Scan for the cell matching the given text and deliver its (X, Y) coordinate at center. 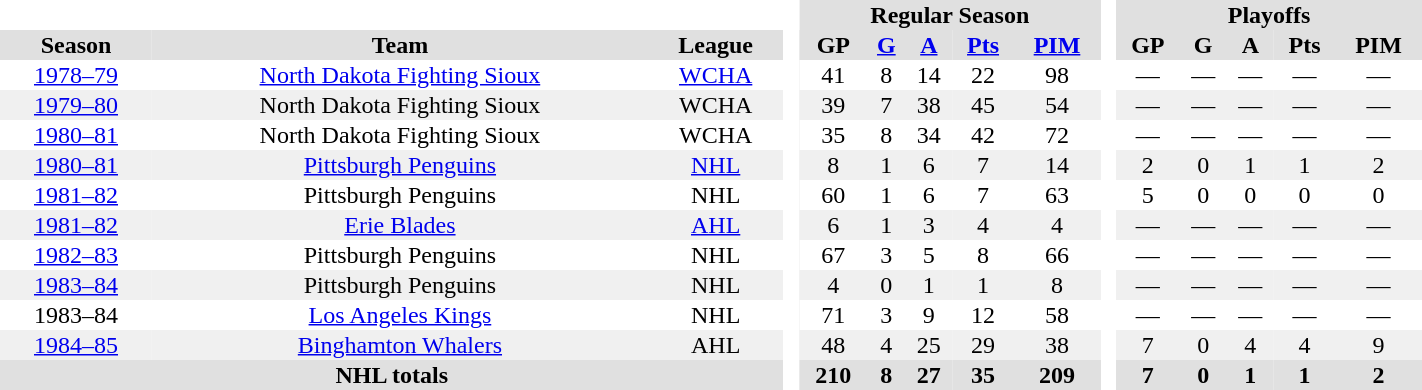
66 (1058, 255)
27 (928, 375)
Erie Blades (400, 225)
Season (76, 45)
1978–79 (76, 75)
34 (928, 135)
41 (833, 75)
22 (982, 75)
210 (833, 375)
1984–85 (76, 345)
39 (833, 105)
12 (982, 315)
63 (1058, 195)
98 (1058, 75)
60 (833, 195)
25 (928, 345)
League (716, 45)
Binghamton Whalers (400, 345)
67 (833, 255)
Regular Season (950, 15)
54 (1058, 105)
Team (400, 45)
45 (982, 105)
Playoffs (1269, 15)
58 (1058, 315)
48 (833, 345)
29 (982, 345)
1979–80 (76, 105)
72 (1058, 135)
Los Angeles Kings (400, 315)
NHL totals (392, 375)
209 (1058, 375)
1982–83 (76, 255)
71 (833, 315)
42 (982, 135)
